Identify which cell holds the provided text, then report its (x, y) central coordinate. 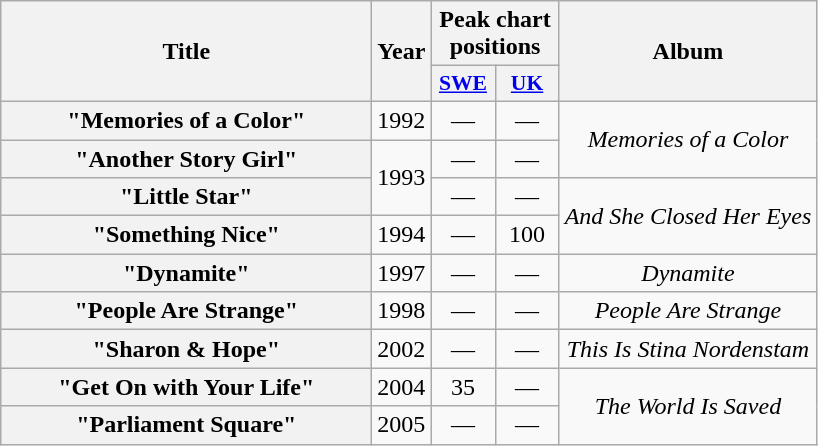
"Memories of a Color" (186, 120)
"Little Star" (186, 197)
Memories of a Color (688, 139)
Peak chart positions (495, 34)
Album (688, 52)
SWE (463, 84)
"Parliament Square" (186, 425)
And She Closed Her Eyes (688, 216)
UK (527, 84)
Title (186, 52)
"Sharon & Hope" (186, 349)
"Dynamite" (186, 273)
100 (527, 235)
1992 (402, 120)
Dynamite (688, 273)
"Get On with Your Life" (186, 387)
People Are Strange (688, 311)
1998 (402, 311)
This Is Stina Nordenstam (688, 349)
"People Are Strange" (186, 311)
"Something Nice" (186, 235)
1994 (402, 235)
"Another Story Girl" (186, 159)
1997 (402, 273)
1993 (402, 178)
Year (402, 52)
The World Is Saved (688, 406)
2002 (402, 349)
2005 (402, 425)
2004 (402, 387)
35 (463, 387)
